Provide the (x, y) coordinate of the cell's center where the given text is located.  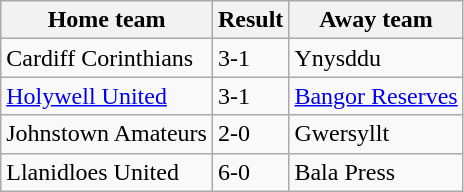
Holywell United (107, 96)
Away team (376, 20)
2-0 (250, 134)
Llanidloes United (107, 172)
Ynysddu (376, 58)
6-0 (250, 172)
Johnstown Amateurs (107, 134)
Bala Press (376, 172)
Cardiff Corinthians (107, 58)
Gwersyllt (376, 134)
Bangor Reserves (376, 96)
Result (250, 20)
Home team (107, 20)
